Determine the [x, y] coordinate at the center of the cell enclosing the given text.  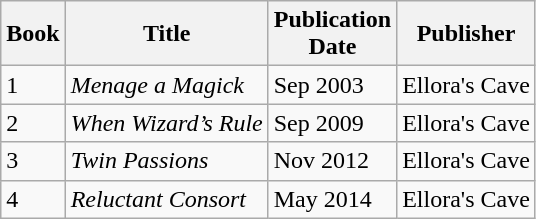
Sep 2003 [332, 85]
Reluctant Consort [166, 199]
Menage a Magick [166, 85]
Publisher [466, 34]
Twin Passions [166, 161]
3 [33, 161]
Sep 2009 [332, 123]
Book [33, 34]
2 [33, 123]
4 [33, 199]
Title [166, 34]
Nov 2012 [332, 161]
When Wizard’s Rule [166, 123]
May 2014 [332, 199]
PublicationDate [332, 34]
1 [33, 85]
